Locate the cell with the specified text and output its (x, y) center coordinate. 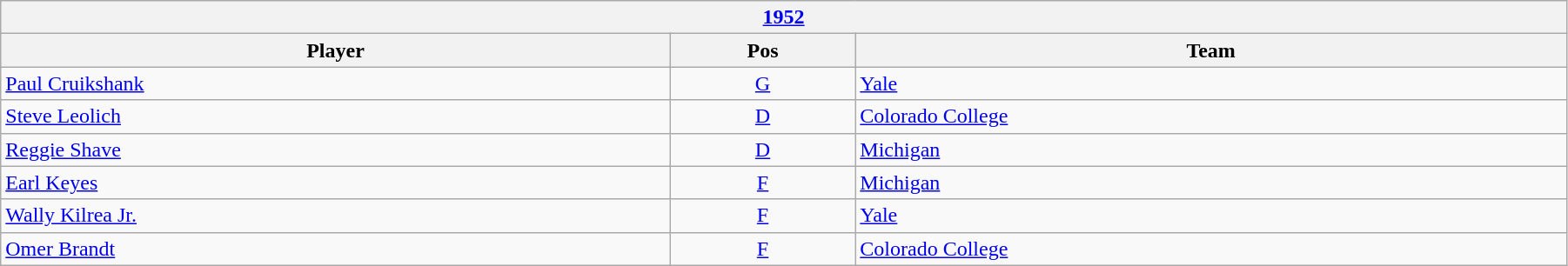
Pos (762, 50)
1952 (784, 17)
Player (336, 50)
G (762, 83)
Reggie Shave (336, 150)
Wally Kilrea Jr. (336, 216)
Paul Cruikshank (336, 83)
Earl Keyes (336, 183)
Team (1211, 50)
Steve Leolich (336, 116)
Omer Brandt (336, 249)
